Output the (x, y) coordinate of the center of the cell containing the given text.  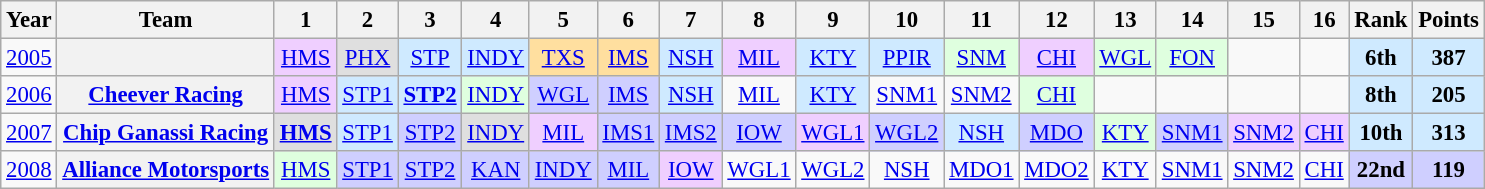
PHX (368, 58)
Points (1448, 20)
12 (1056, 20)
2005 (29, 58)
STP (430, 58)
KAN (496, 170)
SNM (982, 58)
MDO2 (1056, 170)
Year (29, 20)
IMS2 (692, 133)
22nd (1381, 170)
2006 (29, 95)
7 (692, 20)
2 (368, 20)
Team (166, 20)
Chip Ganassi Racing (166, 133)
13 (1125, 20)
119 (1448, 170)
6th (1381, 58)
9 (833, 20)
11 (982, 20)
15 (1264, 20)
IMS1 (628, 133)
3 (430, 20)
2008 (29, 170)
PPIR (907, 58)
6 (628, 20)
TXS (563, 58)
313 (1448, 133)
14 (1192, 20)
Rank (1381, 20)
8th (1381, 95)
FON (1192, 58)
2007 (29, 133)
MDO (1056, 133)
Alliance Motorsports (166, 170)
10 (907, 20)
205 (1448, 95)
Cheever Racing (166, 95)
8 (759, 20)
4 (496, 20)
387 (1448, 58)
10th (1381, 133)
1 (306, 20)
MDO1 (982, 170)
5 (563, 20)
16 (1324, 20)
